Identify which cell holds the provided text, then report its [x, y] central coordinate. 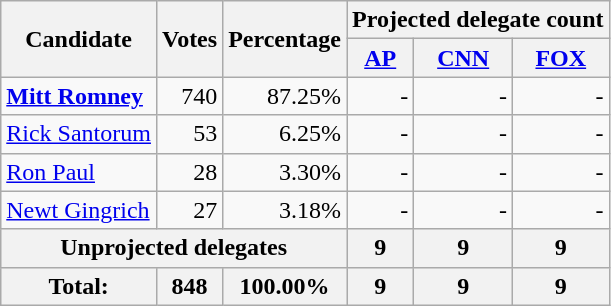
Ron Paul [79, 172]
Percentage [285, 39]
53 [189, 134]
848 [189, 286]
Unprojected delegates [174, 248]
100.00% [285, 286]
Newt Gingrich [79, 210]
27 [189, 210]
Projected delegate count [478, 20]
Rick Santorum [79, 134]
Mitt Romney [79, 96]
6.25% [285, 134]
740 [189, 96]
3.18% [285, 210]
Total: [79, 286]
FOX [562, 58]
Candidate [79, 39]
AP [380, 58]
87.25% [285, 96]
Votes [189, 39]
3.30% [285, 172]
28 [189, 172]
CNN [464, 58]
